From the cell containing the given text, extract its center point as (X, Y) coordinate. 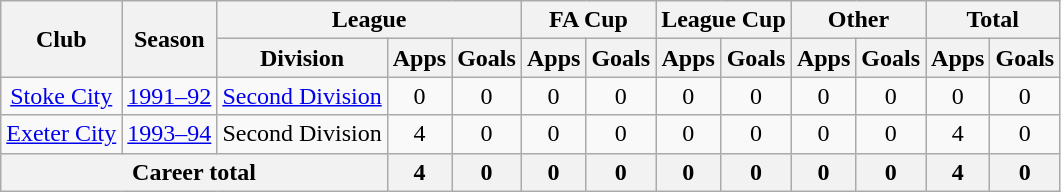
Exeter City (62, 134)
1991–92 (170, 96)
Stoke City (62, 96)
1993–94 (170, 134)
Career total (194, 172)
Other (858, 20)
Total (993, 20)
Division (302, 58)
League (370, 20)
FA Cup (588, 20)
Season (170, 39)
Club (62, 39)
League Cup (724, 20)
